Scan for the cell matching the given text and deliver its [X, Y] coordinate at center. 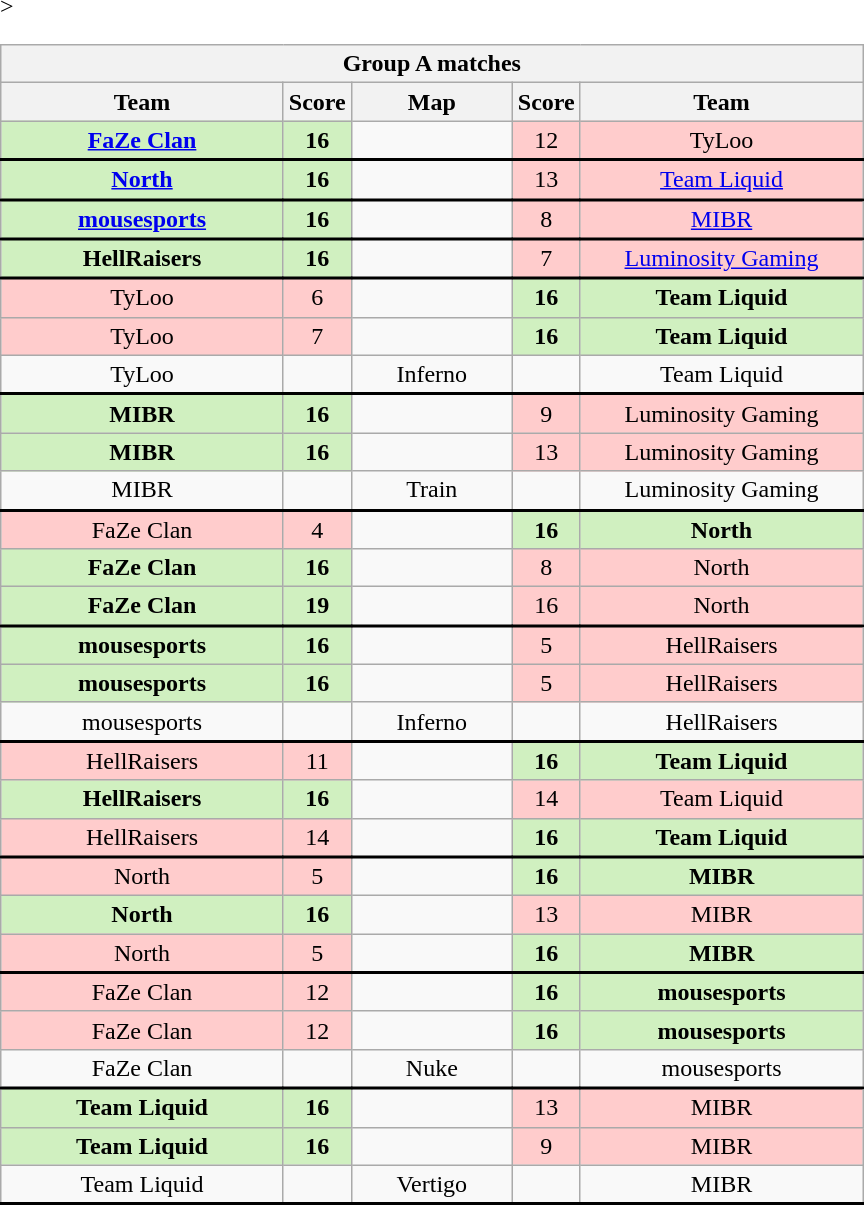
Vertigo [432, 1184]
4 [317, 530]
Train [432, 490]
Group A matches [432, 64]
Nuke [432, 1068]
Map [432, 102]
11 [317, 760]
19 [317, 606]
6 [317, 298]
